For the text-containing cell, return its midpoint in [X, Y] coordinate format. 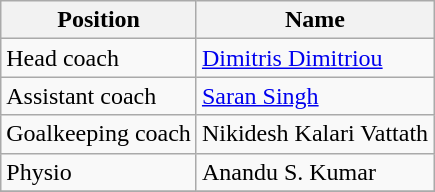
Assistant coach [99, 96]
Dimitris Dimitriou [314, 58]
Nikidesh Kalari Vattath [314, 134]
Anandu S. Kumar [314, 172]
Position [99, 20]
Head coach [99, 58]
Goalkeeping coach [99, 134]
Name [314, 20]
Physio [99, 172]
Saran Singh [314, 96]
